Provide the [X, Y] coordinate of the cell's center where the given text is located.  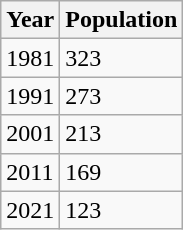
2001 [30, 134]
123 [122, 210]
2021 [30, 210]
213 [122, 134]
2011 [30, 172]
273 [122, 96]
1991 [30, 96]
169 [122, 172]
Population [122, 20]
1981 [30, 58]
323 [122, 58]
Year [30, 20]
